Locate the cell with the specified text and output its [x, y] center coordinate. 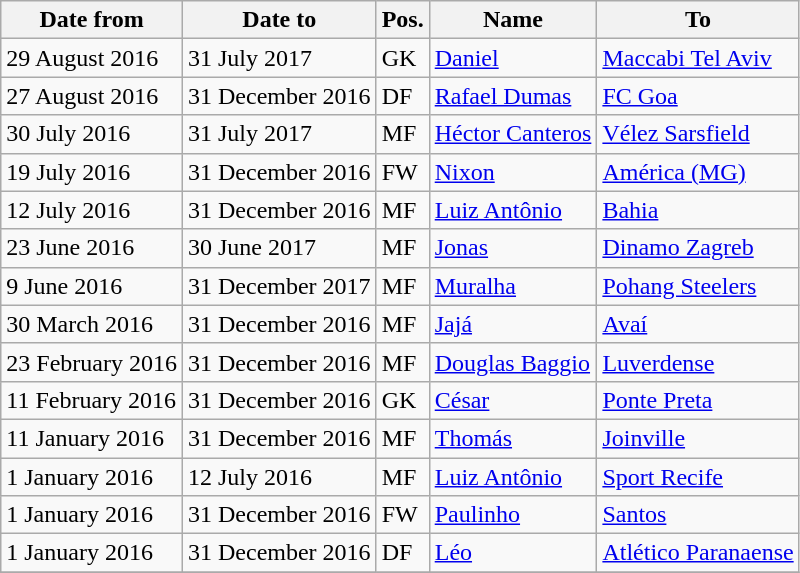
23 February 2016 [92, 362]
Name [513, 20]
Jajá [513, 324]
27 August 2016 [92, 96]
11 January 2016 [92, 438]
Thomás [513, 438]
Paulinho [513, 515]
Rafael Dumas [513, 96]
Date to [279, 20]
Léo [513, 553]
Atlético Paranaense [698, 553]
30 June 2017 [279, 248]
11 February 2016 [92, 400]
Sport Recife [698, 477]
31 December 2017 [279, 286]
Maccabi Tel Aviv [698, 58]
Daniel [513, 58]
Pos. [402, 20]
Muralha [513, 286]
19 July 2016 [92, 172]
30 March 2016 [92, 324]
Héctor Canteros [513, 134]
To [698, 20]
29 August 2016 [92, 58]
Nixon [513, 172]
9 June 2016 [92, 286]
Pohang Steelers [698, 286]
Date from [92, 20]
23 June 2016 [92, 248]
Jonas [513, 248]
Douglas Baggio [513, 362]
Bahia [698, 210]
Avaí [698, 324]
Joinville [698, 438]
FC Goa [698, 96]
30 July 2016 [92, 134]
América (MG) [698, 172]
César [513, 400]
Ponte Preta [698, 400]
Vélez Sarsfield [698, 134]
Santos [698, 515]
Luverdense [698, 362]
Dinamo Zagreb [698, 248]
